Capture the cell that displays the provided text and extract its [X, Y] central coordinate. 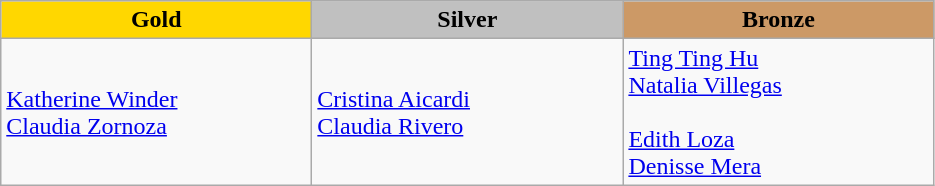
Silver [468, 20]
Gold [156, 20]
Ting Ting HuNatalia VillegasEdith LozaDenisse Mera [778, 112]
Cristina AicardiClaudia Rivero [468, 112]
Katherine WinderClaudia Zornoza [156, 112]
Bronze [778, 20]
